Identify which cell holds the provided text, then report its (x, y) central coordinate. 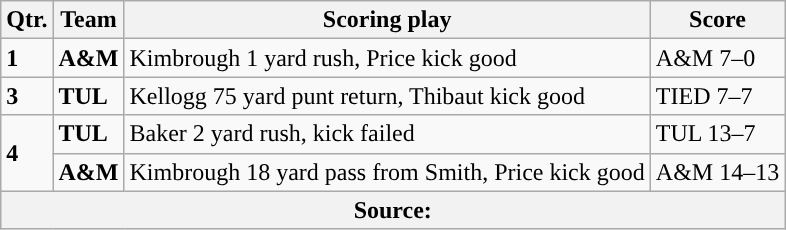
Qtr. (27, 20)
A&M 14–13 (717, 172)
TUL 13–7 (717, 134)
TIED 7–7 (717, 96)
Kellogg 75 yard punt return, Thibaut kick good (387, 96)
Kimbrough 1 yard rush, Price kick good (387, 58)
Scoring play (387, 20)
3 (27, 96)
A&M 7–0 (717, 58)
Baker 2 yard rush, kick failed (387, 134)
Source: (393, 210)
1 (27, 58)
Team (88, 20)
Score (717, 20)
Kimbrough 18 yard pass from Smith, Price kick good (387, 172)
4 (27, 153)
